For the text-containing cell, return its midpoint in (X, Y) coordinate format. 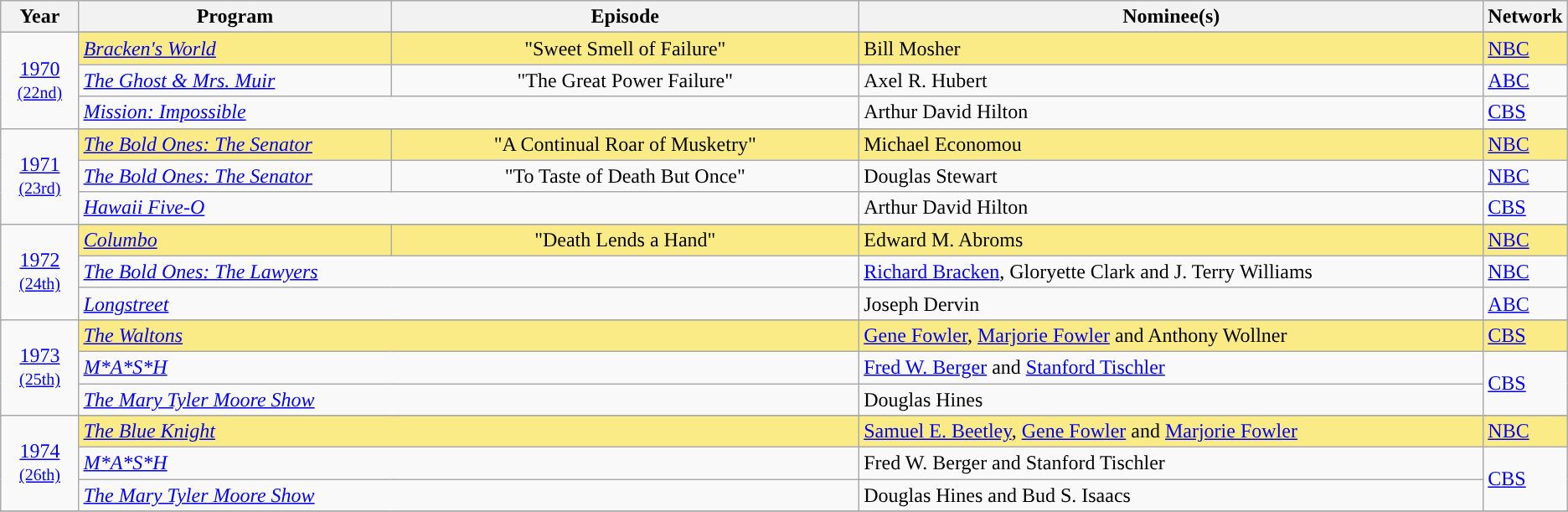
Edward M. Abroms (1171, 240)
Douglas Stewart (1171, 176)
Michael Economou (1171, 144)
1973(25th) (40, 367)
The Blue Knight (469, 432)
Longstreet (469, 303)
Episode (625, 17)
Douglas Hines (1171, 400)
"A Continual Roar of Musketry" (625, 144)
1970(22nd) (40, 80)
Mission: Impossible (469, 112)
Richard Bracken, Gloryette Clark and J. Terry Williams (1171, 272)
The Bold Ones: The Lawyers (469, 272)
Bill Mosher (1171, 49)
Network (1525, 17)
Year (40, 17)
Axel R. Hubert (1171, 80)
Douglas Hines and Bud S. Isaacs (1171, 495)
Bracken's World (235, 49)
The Ghost & Mrs. Muir (235, 80)
The Waltons (469, 335)
"The Great Power Failure" (625, 80)
Hawaii Five-O (469, 208)
Program (235, 17)
Columbo (235, 240)
Nominee(s) (1171, 17)
1972(24th) (40, 272)
Gene Fowler, Marjorie Fowler and Anthony Wollner (1171, 335)
1974(26th) (40, 463)
"Death Lends a Hand" (625, 240)
"Sweet Smell of Failure" (625, 49)
Samuel E. Beetley, Gene Fowler and Marjorie Fowler (1171, 432)
Joseph Dervin (1171, 303)
1971(23rd) (40, 176)
"To Taste of Death But Once" (625, 176)
